Identify which cell holds the provided text, then report its [X, Y] central coordinate. 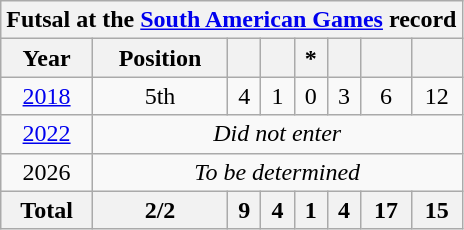
2026 [47, 172]
12 [436, 96]
Year [47, 58]
6 [386, 96]
To be determined [277, 172]
0 [310, 96]
2018 [47, 96]
2022 [47, 134]
9 [244, 210]
17 [386, 210]
Position [160, 58]
2/2 [160, 210]
5th [160, 96]
Total [47, 210]
* [310, 58]
15 [436, 210]
Futsal at the South American Games record [232, 20]
3 [344, 96]
Did not enter [277, 134]
